Capture the cell that displays the provided text and extract its (X, Y) central coordinate. 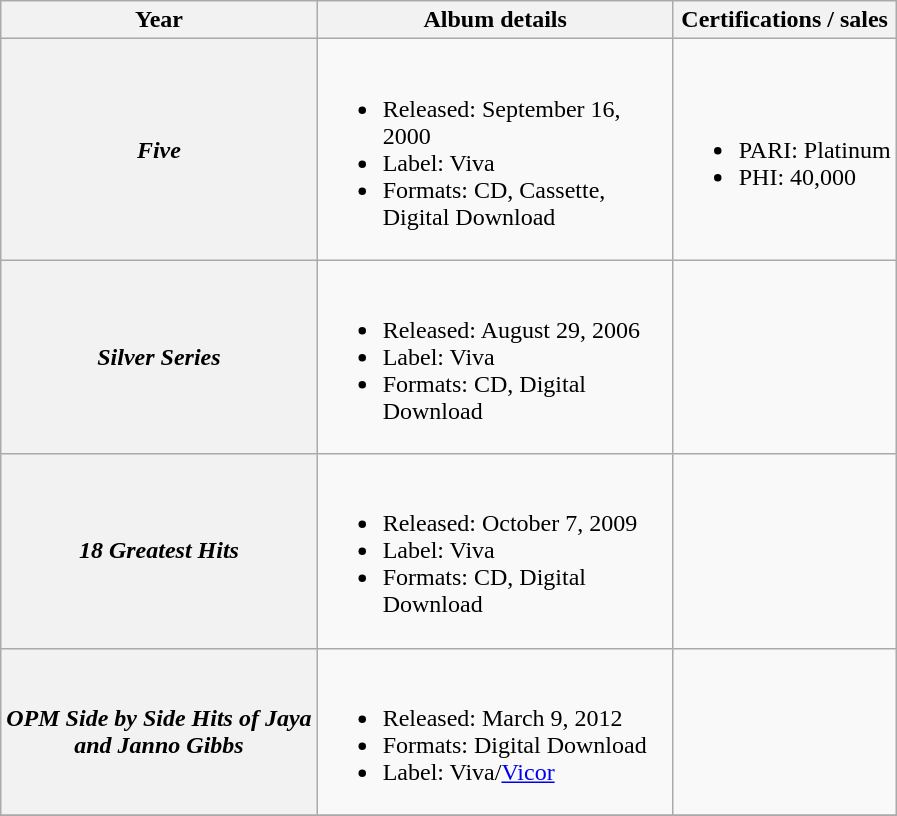
OPM Side by Side Hits of Jaya and Janno Gibbs (159, 732)
Released: September 16, 2000Label: VivaFormats: CD, Cassette, Digital Download (495, 150)
Five (159, 150)
Released: March 9, 2012Formats: Digital DownloadLabel: Viva/Vicor (495, 732)
Silver Series (159, 357)
Certifications / sales (784, 20)
Year (159, 20)
18 Greatest Hits (159, 551)
Album details (495, 20)
Released: August 29, 2006Label: VivaFormats: CD, Digital Download (495, 357)
Released: October 7, 2009Label: VivaFormats: CD, Digital Download (495, 551)
PARI: PlatinumPHI: 40,000 (784, 150)
